For the text-containing cell, return its midpoint in [X, Y] coordinate format. 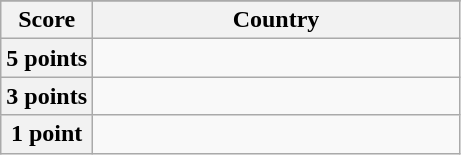
3 points [47, 96]
5 points [47, 58]
Country [276, 20]
Score [47, 20]
1 point [47, 134]
